Locate the cell with the specified text and output its (X, Y) center coordinate. 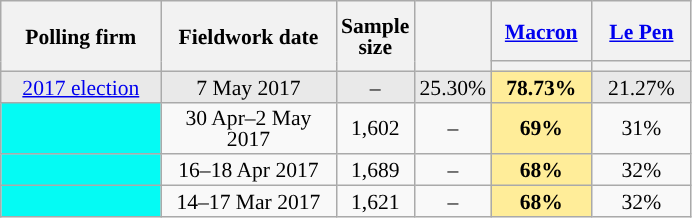
78.73% (541, 86)
2017 election (81, 86)
Le Pen (641, 31)
1,621 (375, 202)
Macron (541, 31)
Polling firm (81, 36)
1,602 (375, 128)
Fieldwork date (248, 36)
1,689 (375, 170)
25.30% (452, 86)
21.27% (641, 86)
14–17 Mar 2017 (248, 202)
69% (541, 128)
16–18 Apr 2017 (248, 170)
30 Apr–2 May 2017 (248, 128)
Samplesize (375, 36)
31% (641, 128)
7 May 2017 (248, 86)
